Determine the (x, y) coordinate at the center of the cell enclosing the given text.  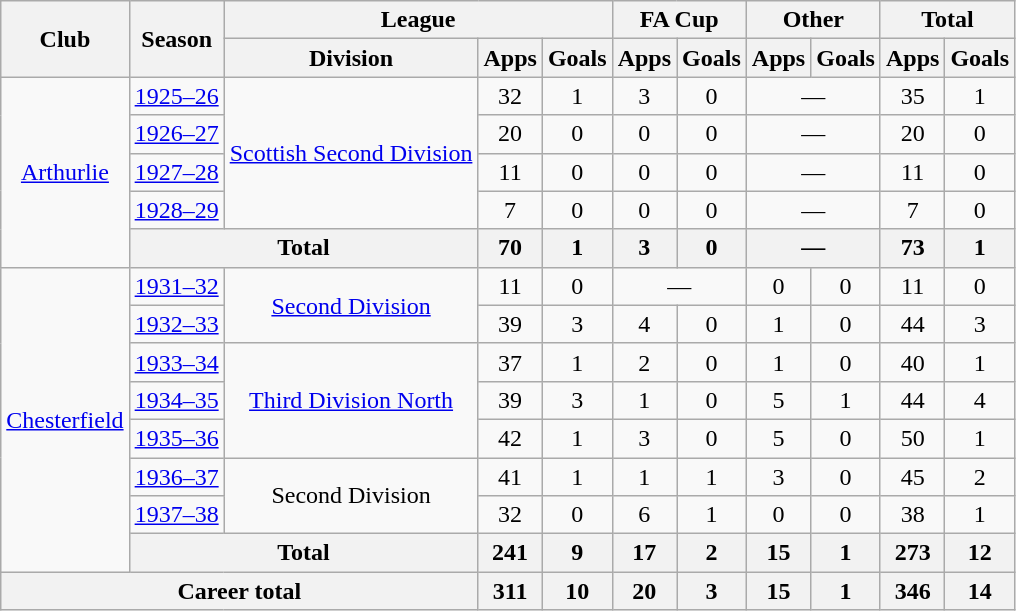
Chesterfield (65, 419)
Career total (240, 591)
1934–35 (176, 400)
1931–32 (176, 286)
1928–29 (176, 210)
League (418, 20)
Other (813, 20)
9 (577, 553)
FA Cup (679, 20)
1936–37 (176, 477)
Third Division North (351, 400)
273 (912, 553)
1937–38 (176, 515)
1926–27 (176, 134)
346 (912, 591)
Division (351, 58)
Scottish Second Division (351, 153)
17 (644, 553)
1933–34 (176, 362)
37 (510, 362)
1925–26 (176, 96)
14 (980, 591)
70 (510, 248)
241 (510, 553)
50 (912, 438)
6 (644, 515)
Season (176, 39)
Club (65, 39)
12 (980, 553)
38 (912, 515)
1932–33 (176, 324)
40 (912, 362)
Arthurlie (65, 172)
41 (510, 477)
10 (577, 591)
42 (510, 438)
1927–28 (176, 172)
311 (510, 591)
35 (912, 96)
73 (912, 248)
1935–36 (176, 438)
45 (912, 477)
